Output the [X, Y] coordinate of the center of the cell containing the given text.  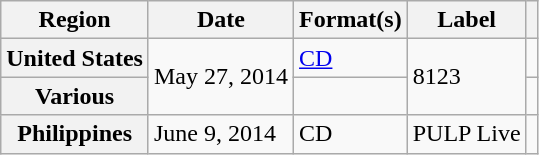
June 9, 2014 [220, 134]
May 27, 2014 [220, 77]
United States [75, 58]
Philippines [75, 134]
Date [220, 20]
Various [75, 96]
PULP Live [466, 134]
Label [466, 20]
Format(s) [351, 20]
Region [75, 20]
8123 [466, 77]
